Return the [x, y] coordinate for the center point of the cell that contains the specified text.  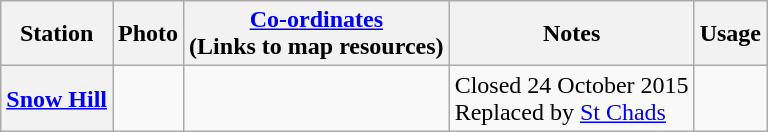
Notes [572, 34]
Closed 24 October 2015Replaced by St Chads [572, 98]
Co-ordinates(Links to map resources) [317, 34]
Snow Hill [57, 98]
Photo [148, 34]
Station [57, 34]
Usage [730, 34]
